Scan for the cell matching the given text and deliver its (x, y) coordinate at center. 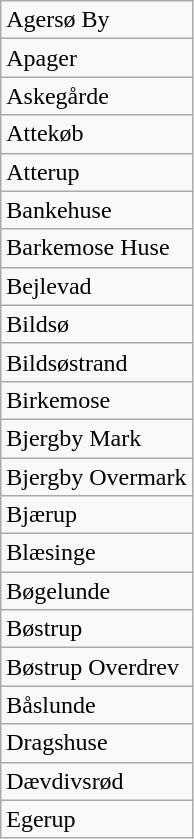
Blæsinge (96, 553)
Attekøb (96, 134)
Barkemose Huse (96, 248)
Atterup (96, 172)
Båslunde (96, 705)
Bejlevad (96, 286)
Bjærup (96, 515)
Agersø By (96, 20)
Egerup (96, 819)
Bankehuse (96, 210)
Birkemose (96, 400)
Bjergby Overmark (96, 477)
Bøgelunde (96, 591)
Dragshuse (96, 743)
Bøstrup Overdrev (96, 667)
Bildsø (96, 324)
Apager (96, 58)
Bildsøstrand (96, 362)
Bøstrup (96, 629)
Bjergby Mark (96, 438)
Askegårde (96, 96)
Dævdivsrød (96, 781)
